Pinpoint the cell where the given text exists, returning its [x, y] midpoint coordinate. 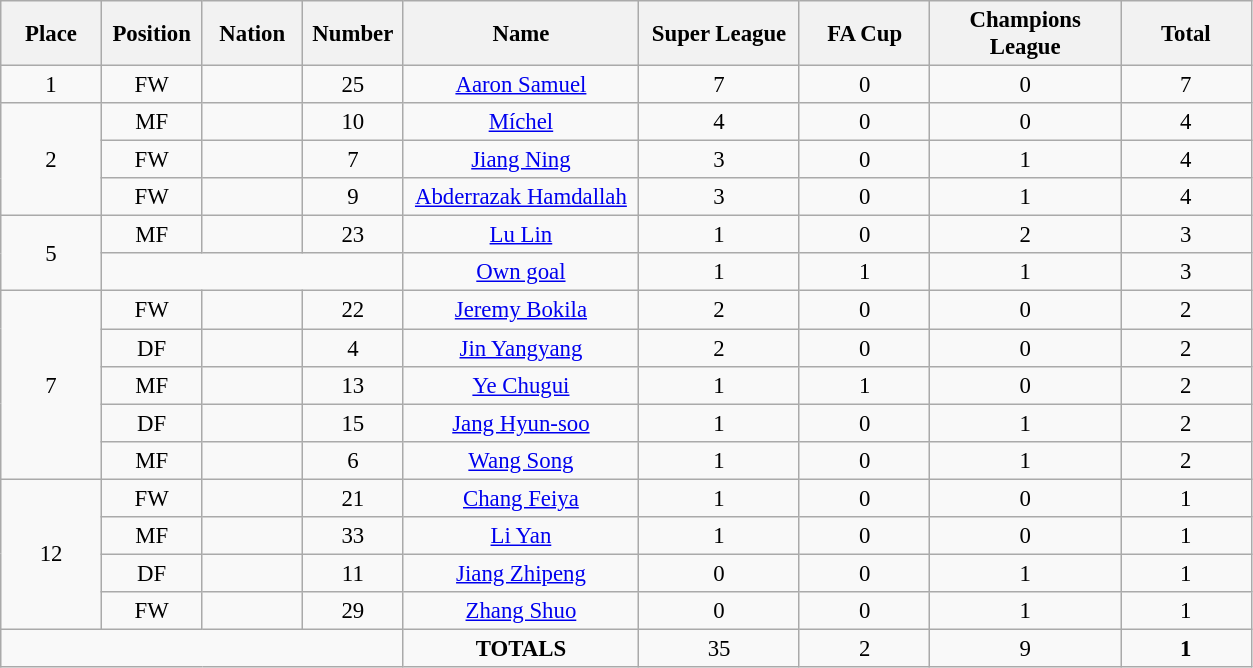
5 [52, 254]
29 [354, 611]
Number [354, 34]
25 [354, 85]
Position [152, 34]
Lu Lin [521, 235]
21 [354, 498]
12 [52, 554]
Place [52, 34]
10 [354, 122]
Chang Feiya [521, 498]
Jin Yangyang [521, 348]
Super League [720, 34]
Champions League [1026, 34]
Míchel [521, 122]
13 [354, 385]
Ye Chugui [521, 385]
Jiang Zhipeng [521, 573]
35 [720, 648]
23 [354, 235]
6 [354, 460]
Jang Hyun-soo [521, 423]
Li Yan [521, 536]
33 [354, 536]
Jeremy Bokila [521, 310]
15 [354, 423]
Aaron Samuel [521, 85]
Total [1186, 34]
FA Cup [864, 34]
TOTALS [521, 648]
Zhang Shuo [521, 611]
Abderrazak Hamdallah [521, 197]
22 [354, 310]
11 [354, 573]
Wang Song [521, 460]
Nation [252, 34]
Jiang Ning [521, 160]
Name [521, 34]
Own goal [521, 273]
